Determine the [x, y] coordinate at the center of the cell enclosing the given text.  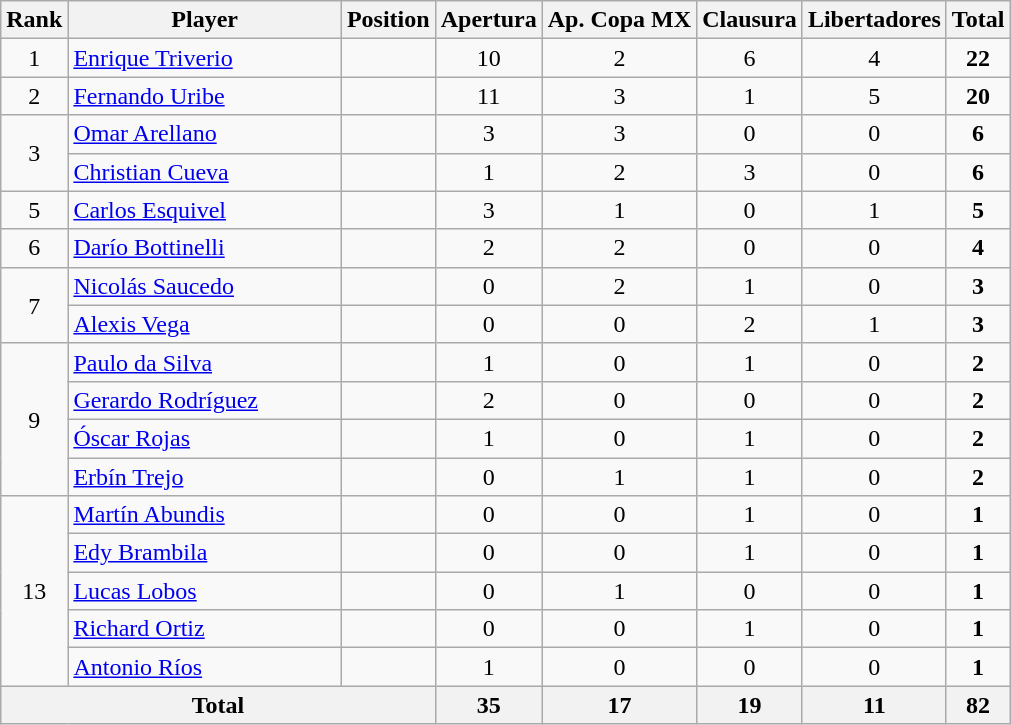
Nicolás Saucedo [205, 286]
Martín Abundis [205, 515]
Gerardo Rodríguez [205, 400]
19 [750, 705]
Fernando Uribe [205, 96]
Libertadores [874, 20]
17 [619, 705]
13 [34, 591]
Óscar Rojas [205, 438]
Rank [34, 20]
10 [488, 58]
Richard Ortiz [205, 629]
Position [388, 20]
Enrique Triverio [205, 58]
82 [978, 705]
Antonio Ríos [205, 667]
Player [205, 20]
Edy Brambila [205, 553]
22 [978, 58]
Omar Arellano [205, 134]
20 [978, 96]
Ap. Copa MX [619, 20]
Paulo da Silva [205, 362]
Clausura [750, 20]
Carlos Esquivel [205, 210]
35 [488, 705]
9 [34, 419]
Christian Cueva [205, 172]
Lucas Lobos [205, 591]
7 [34, 305]
Darío Bottinelli [205, 248]
Alexis Vega [205, 324]
Erbín Trejo [205, 477]
Apertura [488, 20]
